Find where the given text appears and provide that cell's center as (X, Y) coordinate. 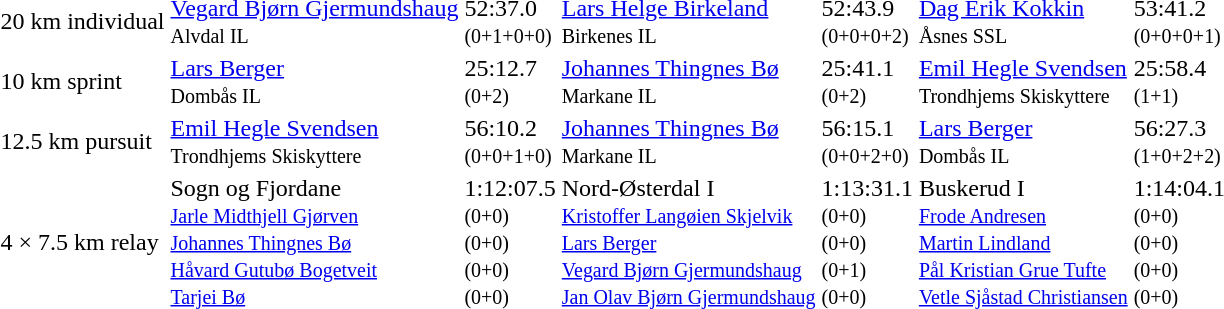
25:41.1(0+2) (867, 82)
56:10.2(0+0+1+0) (510, 142)
25:12.7(0+2) (510, 82)
56:15.1(0+0+2+0) (867, 142)
